Capture the cell that displays the provided text and extract its (X, Y) central coordinate. 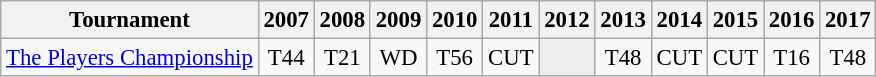
2013 (623, 20)
T56 (455, 58)
WD (398, 58)
2016 (792, 20)
Tournament (130, 20)
2014 (679, 20)
T21 (342, 58)
2008 (342, 20)
2009 (398, 20)
2011 (511, 20)
2007 (286, 20)
2012 (567, 20)
2017 (848, 20)
T44 (286, 58)
The Players Championship (130, 58)
2010 (455, 20)
2015 (735, 20)
T16 (792, 58)
